Return the [X, Y] coordinate for the center point of the cell that contains the specified text.  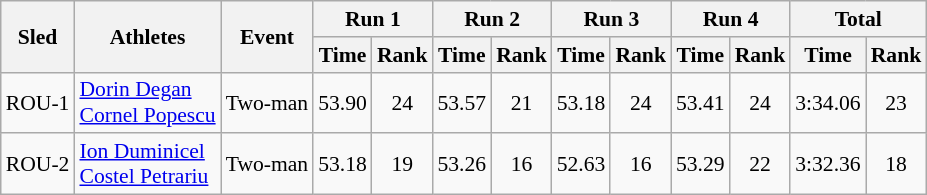
Run 3 [612, 19]
18 [896, 164]
ROU-2 [38, 164]
Total [858, 19]
Run 2 [492, 19]
21 [522, 102]
Athletes [147, 36]
53.29 [700, 164]
3:32.36 [828, 164]
Run 1 [372, 19]
53.90 [342, 102]
53.41 [700, 102]
Event [268, 36]
22 [760, 164]
ROU-1 [38, 102]
52.63 [582, 164]
53.57 [462, 102]
Ion DuminicelCostel Petrariu [147, 164]
19 [402, 164]
53.26 [462, 164]
3:34.06 [828, 102]
23 [896, 102]
Sled [38, 36]
Run 4 [730, 19]
Dorin DeganCornel Popescu [147, 102]
